Return (X, Y) of the center of cell containing provided text 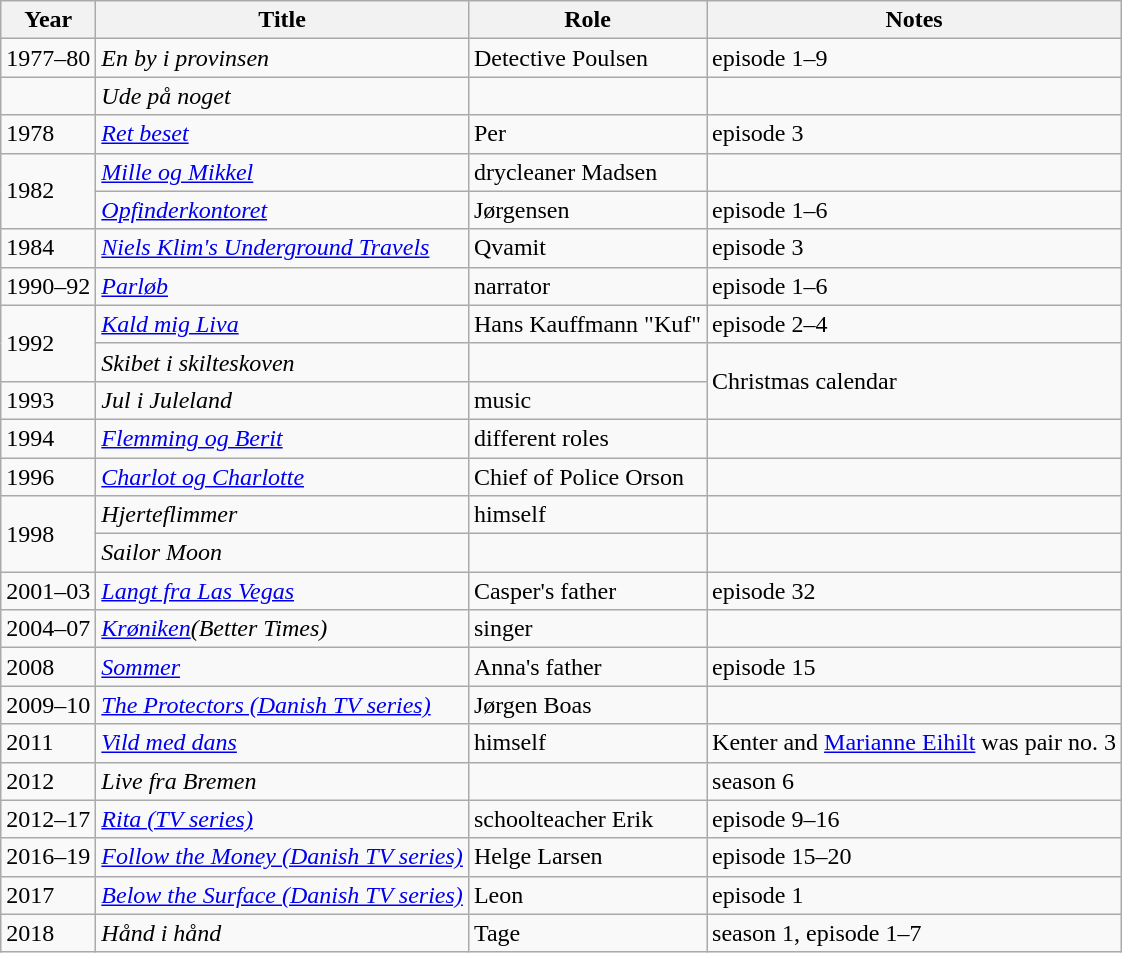
Helge Larsen (587, 857)
Hjerteflimmer (282, 515)
Hans Kauffmann "Kuf" (587, 324)
Ret beset (282, 134)
Anna's father (587, 667)
Tage (587, 933)
Leon (587, 895)
Flemming og Berit (282, 438)
different roles (587, 438)
Charlot og Charlotte (282, 477)
2017 (48, 895)
2018 (48, 933)
Casper's father (587, 591)
Hånd i hånd (282, 933)
Year (48, 20)
Notes (914, 20)
Qvamit (587, 248)
2012–17 (48, 819)
Per (587, 134)
Sommer (282, 667)
Vild med dans (282, 743)
narrator (587, 286)
Jørgensen (587, 210)
1994 (48, 438)
season 1, episode 1–7 (914, 933)
1977–80 (48, 58)
season 6 (914, 781)
Kald mig Liva (282, 324)
Live fra Bremen (282, 781)
Follow the Money (Danish TV series) (282, 857)
Krøniken(Better Times) (282, 629)
music (587, 400)
Detective Poulsen (587, 58)
Jul i Juleland (282, 400)
episode 32 (914, 591)
Skibet i skilteskoven (282, 362)
1993 (48, 400)
1982 (48, 191)
2001–03 (48, 591)
Parløb (282, 286)
2012 (48, 781)
episode 9–16 (914, 819)
episode 1–9 (914, 58)
The Protectors (Danish TV series) (282, 705)
2009–10 (48, 705)
Opfinderkontoret (282, 210)
Jørgen Boas (587, 705)
Rita (TV series) (282, 819)
Sailor Moon (282, 553)
1992 (48, 343)
Ude på noget (282, 96)
Kenter and Marianne Eihilt was pair no. 3 (914, 743)
Role (587, 20)
episode 15–20 (914, 857)
1996 (48, 477)
episode 1 (914, 895)
Langt fra Las Vegas (282, 591)
Title (282, 20)
Chief of Police Orson (587, 477)
schoolteacher Erik (587, 819)
Niels Klim's Underground Travels (282, 248)
2004–07 (48, 629)
Mille og Mikkel (282, 172)
Christmas calendar (914, 381)
En by i provinsen (282, 58)
1984 (48, 248)
1990–92 (48, 286)
2016–19 (48, 857)
2008 (48, 667)
singer (587, 629)
2011 (48, 743)
drycleaner Madsen (587, 172)
episode 15 (914, 667)
1978 (48, 134)
1998 (48, 534)
episode 2–4 (914, 324)
Below the Surface (Danish TV series) (282, 895)
